Provide the [x, y] coordinate of the cell's center where the given text is located.  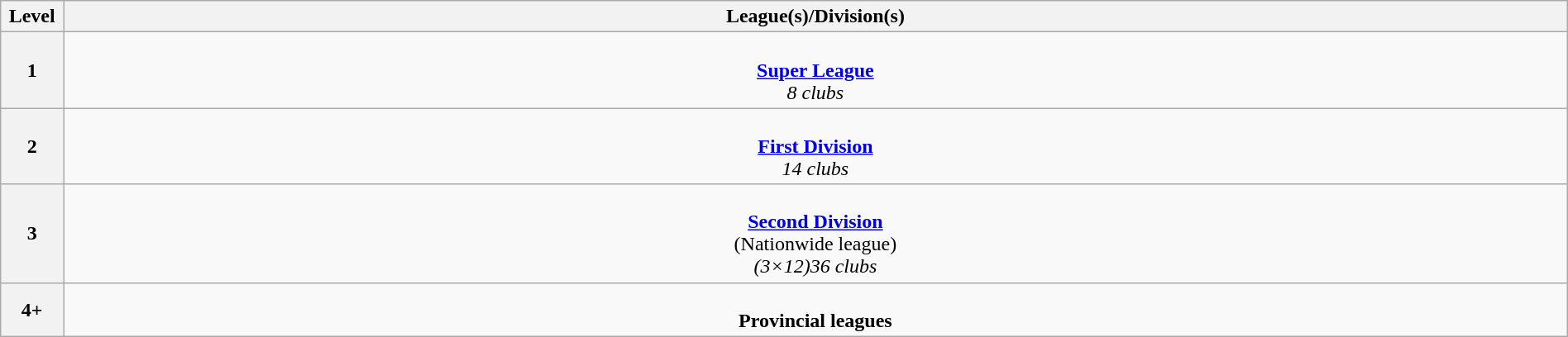
Second Division (Nationwide league) (3×12)36 clubs [815, 233]
Super League 8 clubs [815, 70]
1 [32, 70]
4+ [32, 309]
2 [32, 146]
League(s)/Division(s) [815, 17]
First Division 14 clubs [815, 146]
3 [32, 233]
Level [32, 17]
Provincial leagues [815, 309]
